Scan for the cell matching the given text and deliver its (x, y) coordinate at center. 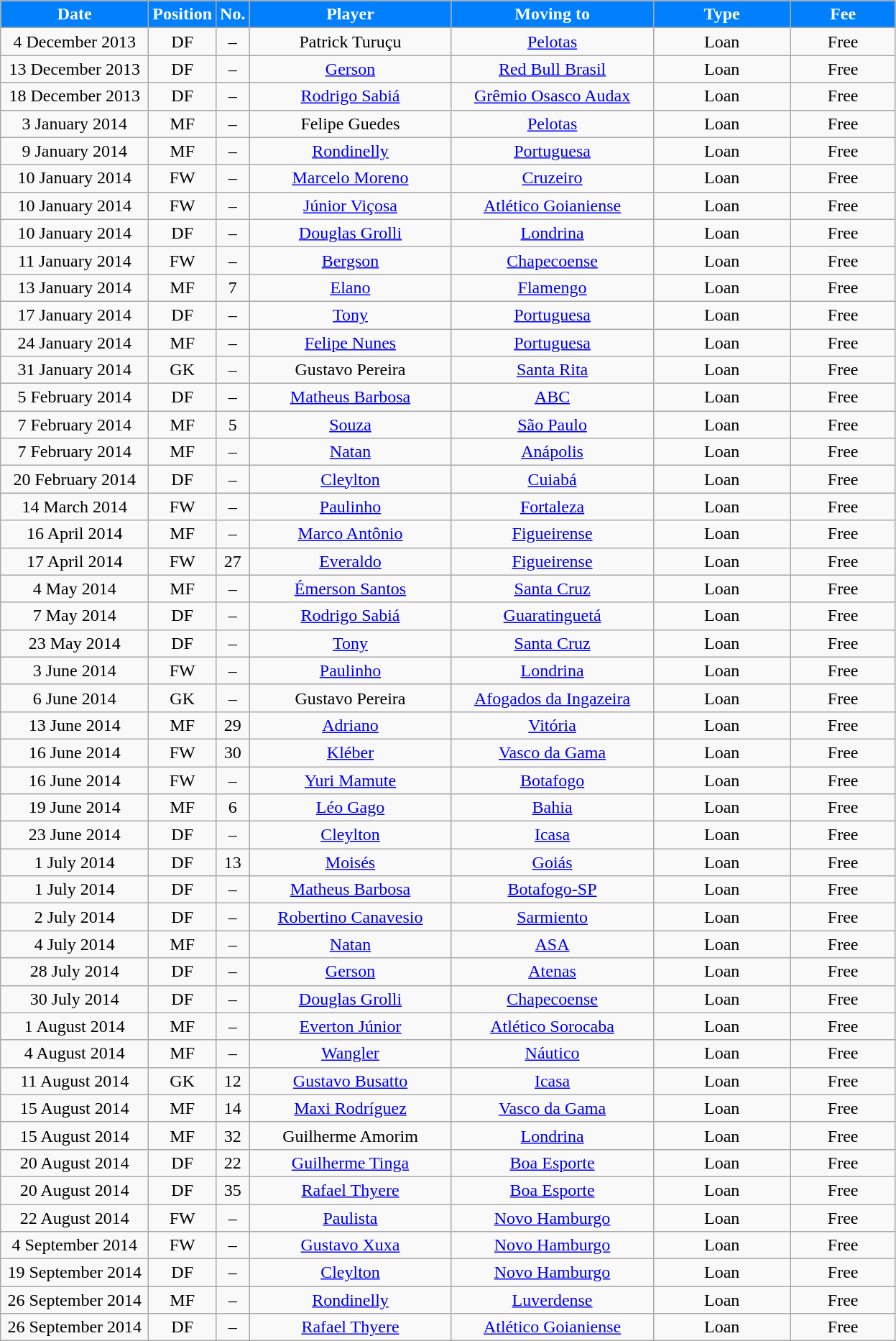
17 April 2014 (75, 561)
2 July 2014 (75, 917)
9 January 2014 (75, 151)
Goiás (552, 862)
Botafogo (552, 780)
Náutico (552, 1054)
Gustavo Busatto (351, 1081)
31 January 2014 (75, 370)
Bahia (552, 808)
Guilherme Amorim (351, 1135)
27 (233, 561)
Grêmio Osasco Audax (552, 96)
14 (233, 1108)
3 June 2014 (75, 670)
35 (233, 1190)
Léo Gago (351, 808)
28 July 2014 (75, 972)
24 January 2014 (75, 343)
Player (351, 14)
Paulista (351, 1218)
Position (183, 14)
Atlético Sorocaba (552, 1026)
5 (233, 425)
Santa Rita (552, 370)
22 August 2014 (75, 1218)
Luverdense (552, 1300)
4 May 2014 (75, 589)
Felipe Nunes (351, 343)
Souza (351, 425)
7 (233, 287)
6 (233, 808)
4 September 2014 (75, 1245)
São Paulo (552, 425)
Gustavo Xuxa (351, 1245)
3 January 2014 (75, 124)
Guilherme Tinga (351, 1163)
Moving to (552, 14)
Adriano (351, 725)
19 September 2014 (75, 1273)
Felipe Guedes (351, 124)
Yuri Mamute (351, 780)
13 June 2014 (75, 725)
Flamengo (552, 287)
Robertino Canavesio (351, 917)
Everaldo (351, 561)
19 June 2014 (75, 808)
13 December 2013 (75, 69)
Patrick Turuçu (351, 42)
Wangler (351, 1054)
Atenas (552, 972)
4 December 2013 (75, 42)
7 May 2014 (75, 616)
Cuiabá (552, 479)
30 July 2014 (75, 999)
4 July 2014 (75, 944)
30 (233, 752)
12 (233, 1081)
Anápolis (552, 452)
Everton Júnior (351, 1026)
Marco Antônio (351, 534)
13 January 2014 (75, 287)
14 March 2014 (75, 507)
Marcelo Moreno (351, 178)
No. (233, 14)
Type (721, 14)
Red Bull Brasil (552, 69)
Kléber (351, 752)
Émerson Santos (351, 589)
Vitória (552, 725)
11 January 2014 (75, 260)
Cruzeiro (552, 178)
13 (233, 862)
Botafogo-SP (552, 890)
Elano (351, 287)
20 February 2014 (75, 479)
Fortaleza (552, 507)
Sarmiento (552, 917)
17 January 2014 (75, 315)
Date (75, 14)
Moisés (351, 862)
Fee (843, 14)
23 May 2014 (75, 643)
6 June 2014 (75, 698)
29 (233, 725)
22 (233, 1163)
16 April 2014 (75, 534)
Guaratinguetá (552, 616)
18 December 2013 (75, 96)
1 August 2014 (75, 1026)
4 August 2014 (75, 1054)
11 August 2014 (75, 1081)
Afogados da Ingazeira (552, 698)
Júnior Viçosa (351, 206)
Bergson (351, 260)
5 February 2014 (75, 397)
ASA (552, 944)
23 June 2014 (75, 835)
Maxi Rodríguez (351, 1108)
32 (233, 1135)
ABC (552, 397)
